From the cell containing the given text, extract its center point as (X, Y) coordinate. 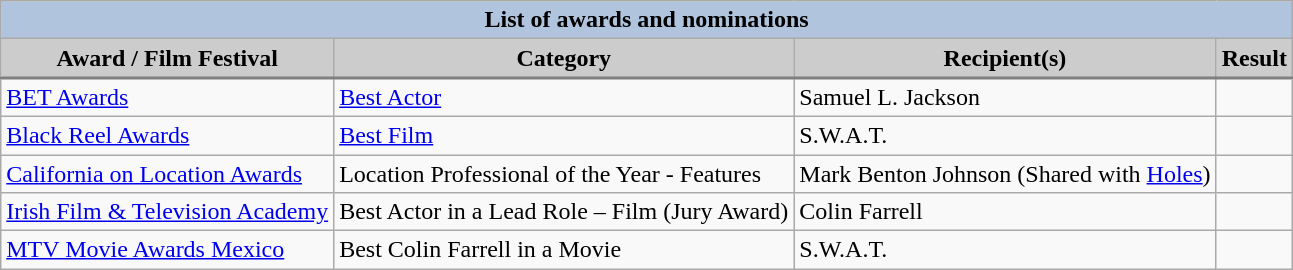
Samuel L. Jackson (1005, 98)
Colin Farrell (1005, 212)
California on Location Awards (168, 173)
Result (1254, 58)
Irish Film & Television Academy (168, 212)
Award / Film Festival (168, 58)
Black Reel Awards (168, 135)
List of awards and nominations (647, 20)
BET Awards (168, 98)
Category (564, 58)
Mark Benton Johnson (Shared with Holes) (1005, 173)
MTV Movie Awards Mexico (168, 250)
Best Film (564, 135)
Best Colin Farrell in a Movie (564, 250)
Best Actor in a Lead Role – Film (Jury Award) (564, 212)
Location Professional of the Year - Features (564, 173)
Best Actor (564, 98)
Recipient(s) (1005, 58)
